Detect which cell encompasses the target text, then output its [x, y] center coordinate. 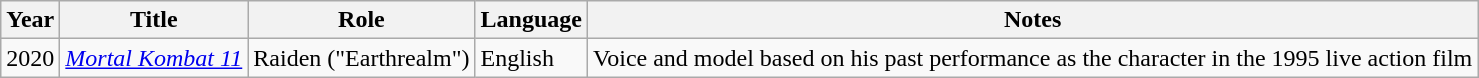
Title [154, 20]
Notes [1032, 20]
Role [362, 20]
2020 [30, 58]
Mortal Kombat 11 [154, 58]
Voice and model based on his past performance as the character in the 1995 live action film [1032, 58]
Language [531, 20]
Year [30, 20]
Raiden ("Earthrealm") [362, 58]
English [531, 58]
